Extract the (x, y) coordinate from the center of the cell holding the provided text.  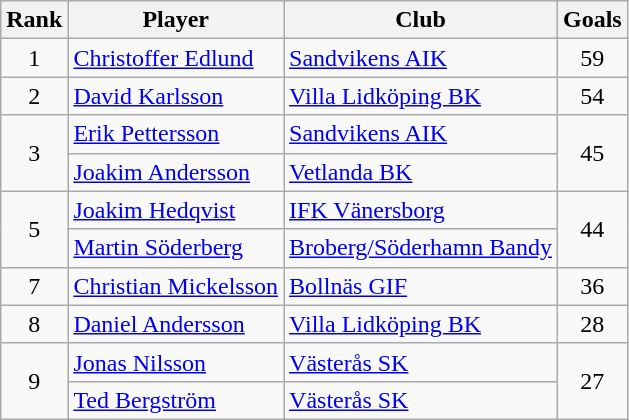
2 (34, 96)
Jonas Nilsson (176, 362)
Christian Mickelsson (176, 286)
3 (34, 153)
45 (592, 153)
Broberg/Söderhamn Bandy (421, 248)
27 (592, 381)
36 (592, 286)
44 (592, 229)
David Karlsson (176, 96)
1 (34, 58)
Daniel Andersson (176, 324)
IFK Vänersborg (421, 210)
Ted Bergström (176, 400)
Club (421, 20)
Christoffer Edlund (176, 58)
9 (34, 381)
Rank (34, 20)
54 (592, 96)
Player (176, 20)
Bollnäs GIF (421, 286)
7 (34, 286)
Goals (592, 20)
Joakim Hedqvist (176, 210)
28 (592, 324)
5 (34, 229)
59 (592, 58)
Erik Pettersson (176, 134)
8 (34, 324)
Martin Söderberg (176, 248)
Vetlanda BK (421, 172)
Joakim Andersson (176, 172)
